Output the [X, Y] coordinate of the center of the cell containing the given text.  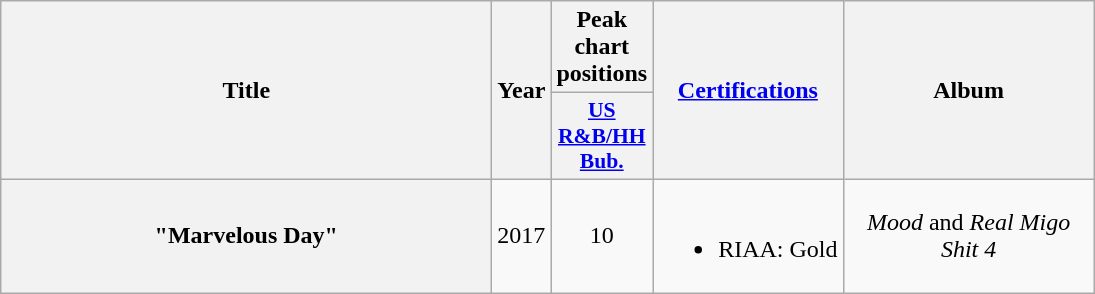
"Marvelous Day" [246, 236]
Title [246, 90]
RIAA: Gold [748, 236]
Mood and Real Migo Shit 4 [968, 236]
10 [602, 236]
Peak chart positions [602, 47]
Album [968, 90]
2017 [522, 236]
Certifications [748, 90]
Year [522, 90]
USR&B/HHBub. [602, 136]
